Provide the [x, y] coordinate of the cell's center where the given text is located.  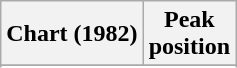
Chart (1982) [72, 34]
Peakposition [189, 34]
